Capture the cell that displays the provided text and extract its (x, y) central coordinate. 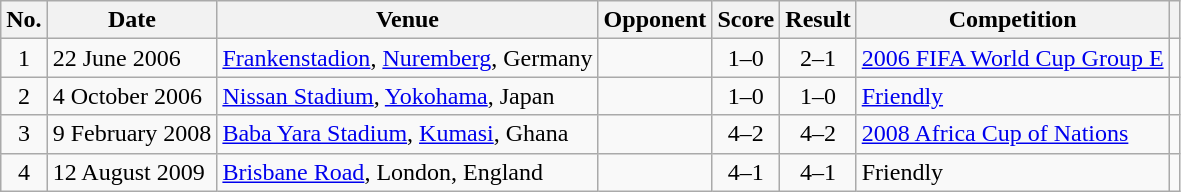
2006 FIFA World Cup Group E (1012, 58)
Opponent (655, 20)
Result (818, 20)
No. (24, 20)
1 (24, 58)
Frankenstadion, Nuremberg, Germany (408, 58)
Date (132, 20)
4 October 2006 (132, 96)
3 (24, 134)
Score (746, 20)
2–1 (818, 58)
12 August 2009 (132, 172)
9 February 2008 (132, 134)
2008 Africa Cup of Nations (1012, 134)
22 June 2006 (132, 58)
Venue (408, 20)
2 (24, 96)
4 (24, 172)
Nissan Stadium, Yokohama, Japan (408, 96)
Competition (1012, 20)
Baba Yara Stadium, Kumasi, Ghana (408, 134)
Brisbane Road, London, England (408, 172)
